Return [X, Y] of the center of cell containing provided text 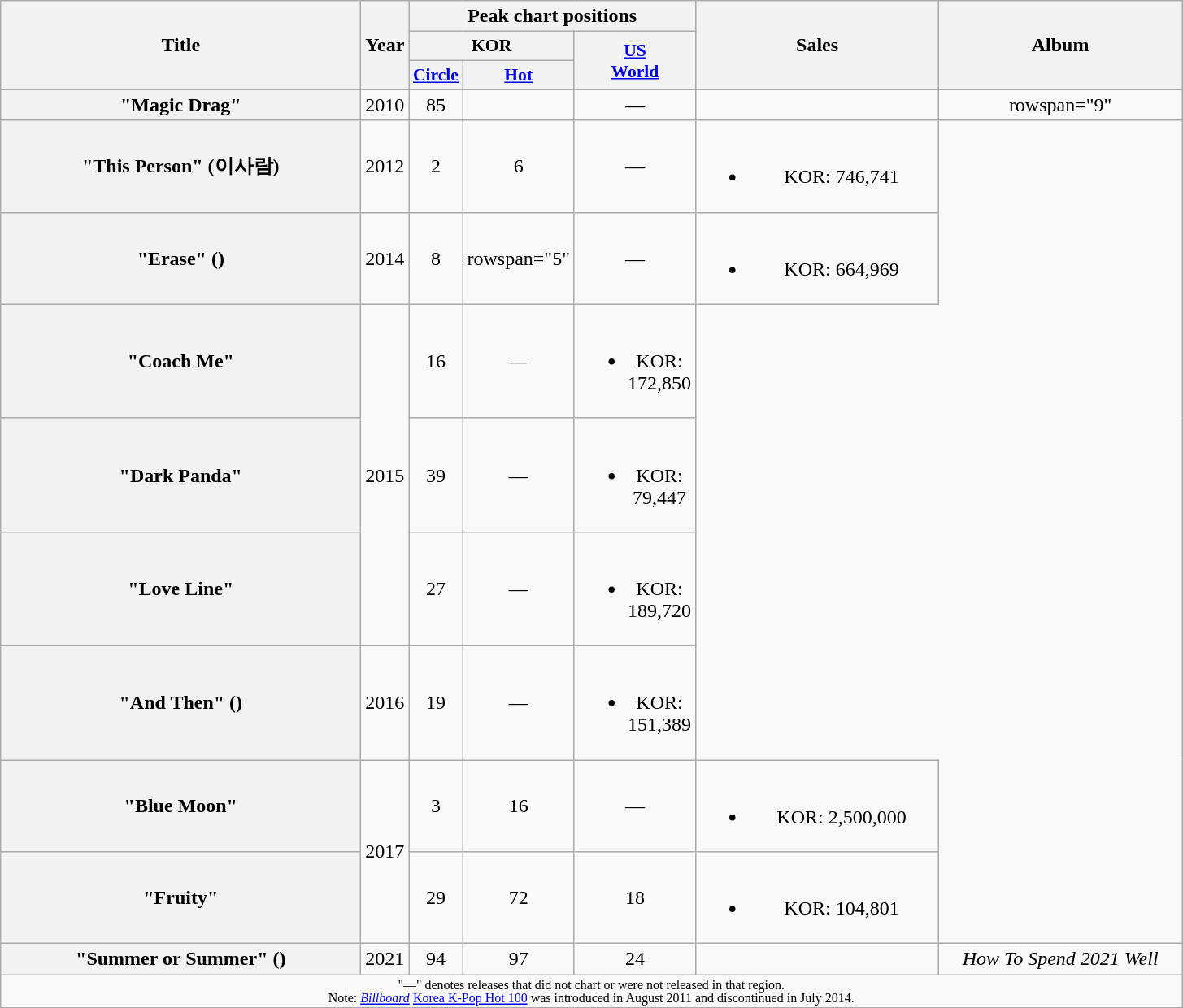
29 [436, 897]
18 [634, 897]
2014 [385, 259]
"Coach Me" [180, 361]
97 [519, 959]
"Summer or Summer" () [180, 959]
Circle [436, 75]
2021 [385, 959]
Sales [818, 46]
"This Person" (이사람) [180, 166]
USWorld [634, 60]
"Blue Moon" [180, 805]
24 [634, 959]
19 [436, 702]
Hot [519, 75]
6 [519, 166]
2016 [385, 702]
KOR: 172,850 [634, 361]
"Dark Panda" [180, 475]
8 [436, 259]
94 [436, 959]
2010 [385, 105]
KOR: 664,969 [818, 259]
39 [436, 475]
"Love Line" [180, 589]
3 [436, 805]
KOR: 79,447 [634, 475]
2 [436, 166]
2017 [385, 851]
rowspan="5" [519, 259]
KOR: 2,500,000 [818, 805]
Year [385, 46]
"And Then" () [180, 702]
Peak chart positions [553, 16]
72 [519, 897]
rowspan="9" [1060, 105]
Title [180, 46]
Album [1060, 46]
2012 [385, 166]
KOR: 746,741 [818, 166]
How To Spend 2021 Well [1060, 959]
27 [436, 589]
KOR [492, 46]
KOR: 151,389 [634, 702]
"Fruity" [180, 897]
"Erase" () [180, 259]
"Magic Drag" [180, 105]
2015 [385, 475]
KOR: 104,801 [818, 897]
85 [436, 105]
KOR: 189,720 [634, 589]
